Identify which cell holds the provided text, then report its [x, y] central coordinate. 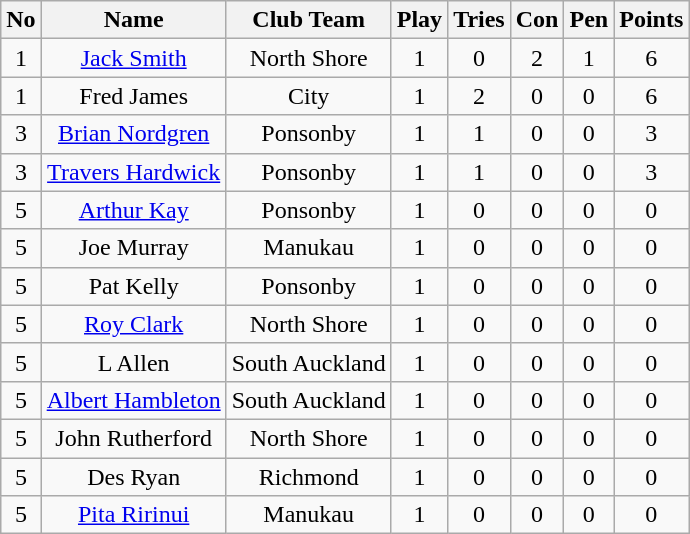
Pita Ririnui [134, 515]
Club Team [308, 20]
Tries [480, 20]
Richmond [308, 477]
Pat Kelly [134, 286]
Fred James [134, 96]
Des Ryan [134, 477]
Name [134, 20]
No [21, 20]
Con [537, 20]
Brian Nordgren [134, 134]
Jack Smith [134, 58]
Points [652, 20]
Arthur Kay [134, 210]
Travers Hardwick [134, 172]
Joe Murray [134, 248]
Pen [589, 20]
Play [419, 20]
Albert Hambleton [134, 400]
John Rutherford [134, 438]
L Allen [134, 362]
City [308, 96]
Roy Clark [134, 324]
